For the text-containing cell, return its midpoint in [x, y] coordinate format. 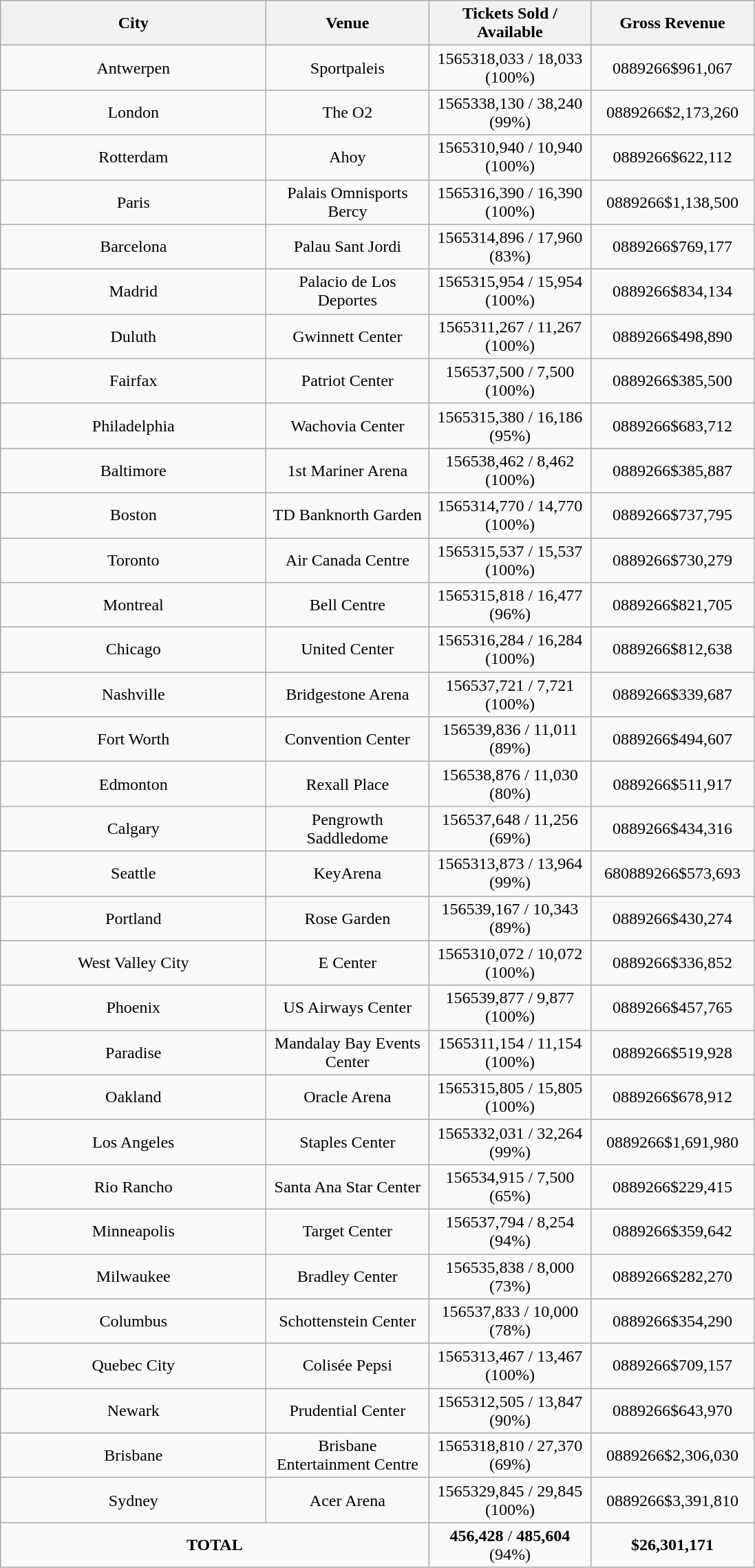
1565313,467 / 13,467 (100%) [510, 1366]
Portland [134, 918]
Palau Sant Jordi [348, 246]
1565315,805 / 15,805 (100%) [510, 1097]
Rose Garden [348, 918]
0889266$2,306,030 [672, 1456]
156537,721 / 7,721 (100%) [510, 695]
0889266$812,638 [672, 649]
1565310,940 / 10,940 (100%) [510, 157]
E Center [348, 963]
156539,836 / 11,011 (89%) [510, 739]
1565315,818 / 16,477 (96%) [510, 605]
Chicago [134, 649]
$26,301,171 [672, 1545]
KeyArena [348, 874]
0889266$683,712 [672, 425]
Montreal [134, 605]
0889266$359,642 [672, 1232]
Oracle Arena [348, 1097]
1565318,033 / 18,033 (100%) [510, 67]
Nashville [134, 695]
1565318,810 / 27,370 (69%) [510, 1456]
Seattle [134, 874]
US Airways Center [348, 1007]
0889266$336,852 [672, 963]
156534,915 / 7,500 (65%) [510, 1186]
Phoenix [134, 1007]
Santa Ana Star Center [348, 1186]
156539,877 / 9,877 (100%) [510, 1007]
Gwinnett Center [348, 336]
Oakland [134, 1097]
0889266$3,391,810 [672, 1500]
0889266$1,691,980 [672, 1142]
Sportpaleis [348, 67]
1st Mariner Arena [348, 471]
TOTAL [215, 1545]
Venue [348, 23]
156538,462 / 8,462 (100%) [510, 471]
1565311,267 / 11,267 (100%) [510, 336]
0889266$2,173,260 [672, 113]
City [134, 23]
Wachovia Center [348, 425]
0889266$430,274 [672, 918]
Schottenstein Center [348, 1321]
0889266$498,890 [672, 336]
0889266$643,970 [672, 1410]
0889266$730,279 [672, 560]
156535,838 / 8,000 (73%) [510, 1276]
1565311,154 / 11,154 (100%) [510, 1053]
Ahoy [348, 157]
0889266$678,912 [672, 1097]
Bradley Center [348, 1276]
TD Banknorth Garden [348, 515]
Fairfax [134, 381]
Prudential Center [348, 1410]
Palacio de Los Deportes [348, 292]
Boston [134, 515]
Quebec City [134, 1366]
1565310,072 / 10,072 (100%) [510, 963]
1565312,505 / 13,847 (90%) [510, 1410]
0889266$434,316 [672, 828]
0889266$834,134 [672, 292]
Bridgestone Arena [348, 695]
0889266$494,607 [672, 739]
0889266$385,500 [672, 381]
Rexall Place [348, 784]
0889266$769,177 [672, 246]
United Center [348, 649]
Brisbane Entertainment Centre [348, 1456]
Duluth [134, 336]
Mandalay Bay Events Center [348, 1053]
1565314,896 / 17,960 (83%) [510, 246]
1565316,284 / 16,284 (100%) [510, 649]
Los Angeles [134, 1142]
Patriot Center [348, 381]
Target Center [348, 1232]
London [134, 113]
Tickets Sold / Available [510, 23]
Palais Omnisports Bercy [348, 202]
Rotterdam [134, 157]
1565315,537 / 15,537 (100%) [510, 560]
456,428 / 485,604 (94%) [510, 1545]
1565332,031 / 32,264 (99%) [510, 1142]
0889266$282,270 [672, 1276]
Paris [134, 202]
Columbus [134, 1321]
Air Canada Centre [348, 560]
0889266$519,928 [672, 1053]
156537,500 / 7,500 (100%) [510, 381]
1565316,390 / 16,390 (100%) [510, 202]
Antwerpen [134, 67]
156537,833 / 10,000 (78%) [510, 1321]
0889266$385,887 [672, 471]
The O2 [348, 113]
West Valley City [134, 963]
Rio Rancho [134, 1186]
Philadelphia [134, 425]
Sydney [134, 1500]
Minneapolis [134, 1232]
Acer Arena [348, 1500]
0889266$1,138,500 [672, 202]
Edmonton [134, 784]
Bell Centre [348, 605]
156537,648 / 11,256 (69%) [510, 828]
1565314,770 / 14,770 (100%) [510, 515]
Fort Worth [134, 739]
Calgary [134, 828]
Barcelona [134, 246]
Madrid [134, 292]
0889266$229,415 [672, 1186]
0889266$709,157 [672, 1366]
Brisbane [134, 1456]
Convention Center [348, 739]
Staples Center [348, 1142]
0889266$821,705 [672, 605]
0889266$339,687 [672, 695]
Newark [134, 1410]
0889266$622,112 [672, 157]
0889266$511,917 [672, 784]
Pengrowth Saddledome [348, 828]
Milwaukee [134, 1276]
Toronto [134, 560]
Gross Revenue [672, 23]
156539,167 / 10,343 (89%) [510, 918]
0889266$457,765 [672, 1007]
1565338,130 / 38,240 (99%) [510, 113]
Baltimore [134, 471]
1565329,845 / 29,845 (100%) [510, 1500]
156537,794 / 8,254 (94%) [510, 1232]
1565315,380 / 16,186 (95%) [510, 425]
0889266$354,290 [672, 1321]
0889266$737,795 [672, 515]
Colisée Pepsi [348, 1366]
1565315,954 / 15,954 (100%) [510, 292]
0889266$961,067 [672, 67]
Paradise [134, 1053]
156538,876 / 11,030 (80%) [510, 784]
680889266$573,693 [672, 874]
1565313,873 / 13,964 (99%) [510, 874]
